Locate the cell with the specified text and output its [x, y] center coordinate. 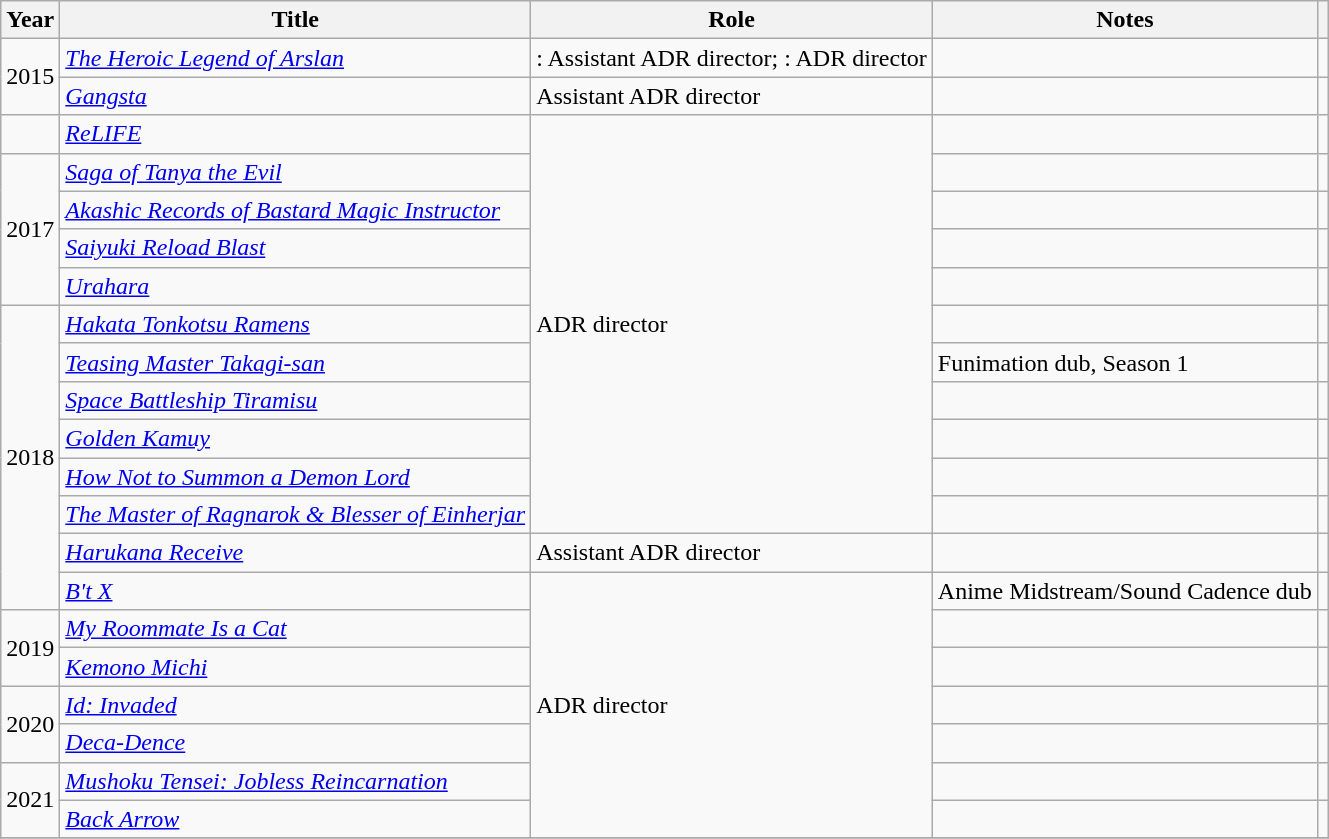
Golden Kamuy [296, 438]
Id: Invaded [296, 705]
B't X [296, 591]
2015 [30, 77]
2019 [30, 648]
The Heroic Legend of Arslan [296, 58]
Mushoku Tensei: Jobless Reincarnation [296, 781]
2018 [30, 457]
My Roommate Is a Cat [296, 629]
Saiyuki Reload Blast [296, 248]
2020 [30, 724]
Harukana Receive [296, 553]
Kemono Michi [296, 667]
Role [732, 20]
ReLIFE [296, 134]
How Not to Summon a Demon Lord [296, 477]
Anime Midstream/Sound Cadence dub [1124, 591]
Akashic Records of Bastard Magic Instructor [296, 210]
Hakata Tonkotsu Ramens [296, 324]
Back Arrow [296, 819]
Gangsta [296, 96]
Funimation dub, Season 1 [1124, 362]
Saga of Tanya the Evil [296, 172]
Notes [1124, 20]
Year [30, 20]
Space Battleship Tiramisu [296, 400]
Title [296, 20]
2021 [30, 800]
2017 [30, 229]
The Master of Ragnarok & Blesser of Einherjar [296, 515]
Deca-Dence [296, 743]
Teasing Master Takagi-san [296, 362]
: Assistant ADR director; : ADR director [732, 58]
Urahara [296, 286]
